Identify which cell holds the provided text, then report its (X, Y) central coordinate. 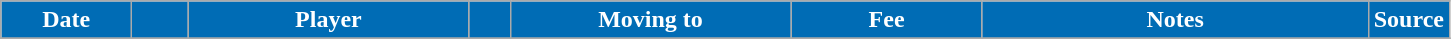
Moving to (650, 20)
Player (328, 20)
Source (1408, 20)
Fee (886, 20)
Notes (1175, 20)
Date (66, 20)
